Identify which cell holds the provided text, then report its (X, Y) central coordinate. 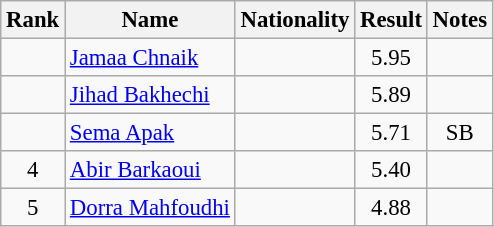
4.88 (392, 208)
Sema Apak (150, 133)
Result (392, 20)
Jihad Bakhechi (150, 95)
Name (150, 20)
SB (460, 133)
Jamaa Chnaik (150, 58)
5 (33, 208)
5.40 (392, 170)
Abir Barkaoui (150, 170)
4 (33, 170)
5.95 (392, 58)
Rank (33, 20)
Dorra Mahfoudhi (150, 208)
Notes (460, 20)
5.89 (392, 95)
5.71 (392, 133)
Nationality (294, 20)
